Pinpoint the cell where the given text exists, returning its (X, Y) midpoint coordinate. 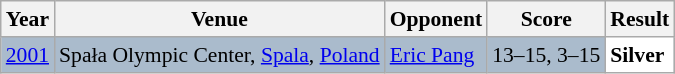
Year (28, 19)
13–15, 3–15 (546, 55)
Result (640, 19)
Eric Pang (436, 55)
Spała Olympic Center, Spala, Poland (220, 55)
Venue (220, 19)
Score (546, 19)
Silver (640, 55)
2001 (28, 55)
Opponent (436, 19)
